Detect which cell encompasses the target text, then output its (X, Y) center coordinate. 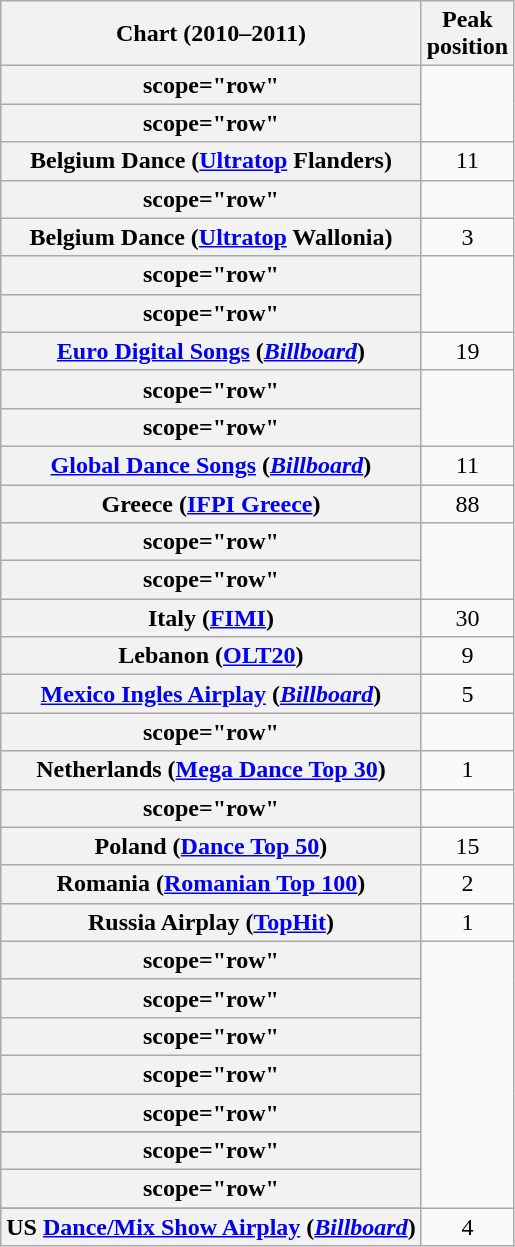
Lebanon (OLT20) (211, 656)
19 (467, 351)
Peakposition (467, 34)
15 (467, 846)
9 (467, 656)
88 (467, 503)
Belgium Dance (Ultratop Flanders) (211, 161)
Netherlands (Mega Dance Top 30) (211, 770)
Poland (Dance Top 50) (211, 846)
Russia Airplay (TopHit) (211, 922)
Chart (2010–2011) (211, 34)
Mexico Ingles Airplay (Billboard) (211, 694)
5 (467, 694)
4 (467, 1227)
30 (467, 618)
Romania (Romanian Top 100) (211, 884)
2 (467, 884)
Greece (IFPI Greece) (211, 503)
3 (467, 237)
Belgium Dance (Ultratop Wallonia) (211, 237)
US Dance/Mix Show Airplay (Billboard) (211, 1227)
Euro Digital Songs (Billboard) (211, 351)
Global Dance Songs (Billboard) (211, 465)
Italy (FIMI) (211, 618)
